Capture the cell that displays the provided text and extract its [x, y] central coordinate. 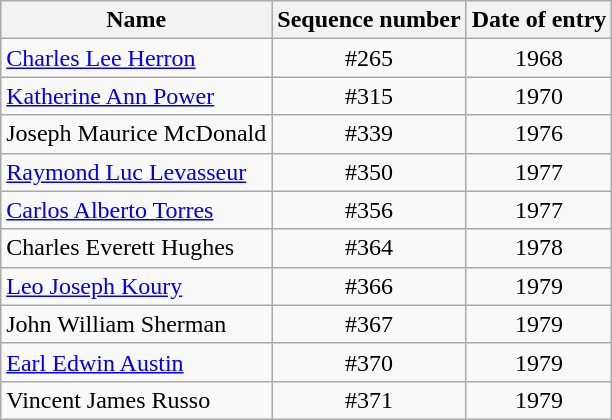
Date of entry [539, 20]
Carlos Alberto Torres [136, 210]
Name [136, 20]
Sequence number [369, 20]
1978 [539, 248]
#339 [369, 134]
1970 [539, 96]
Raymond Luc Levasseur [136, 172]
1968 [539, 58]
#370 [369, 362]
#265 [369, 58]
Charles Lee Herron [136, 58]
#366 [369, 286]
Leo Joseph Koury [136, 286]
#371 [369, 400]
Katherine Ann Power [136, 96]
#356 [369, 210]
Vincent James Russo [136, 400]
#364 [369, 248]
Earl Edwin Austin [136, 362]
John William Sherman [136, 324]
Joseph Maurice McDonald [136, 134]
#350 [369, 172]
1976 [539, 134]
#367 [369, 324]
#315 [369, 96]
Charles Everett Hughes [136, 248]
